Capture the cell that displays the provided text and extract its (X, Y) central coordinate. 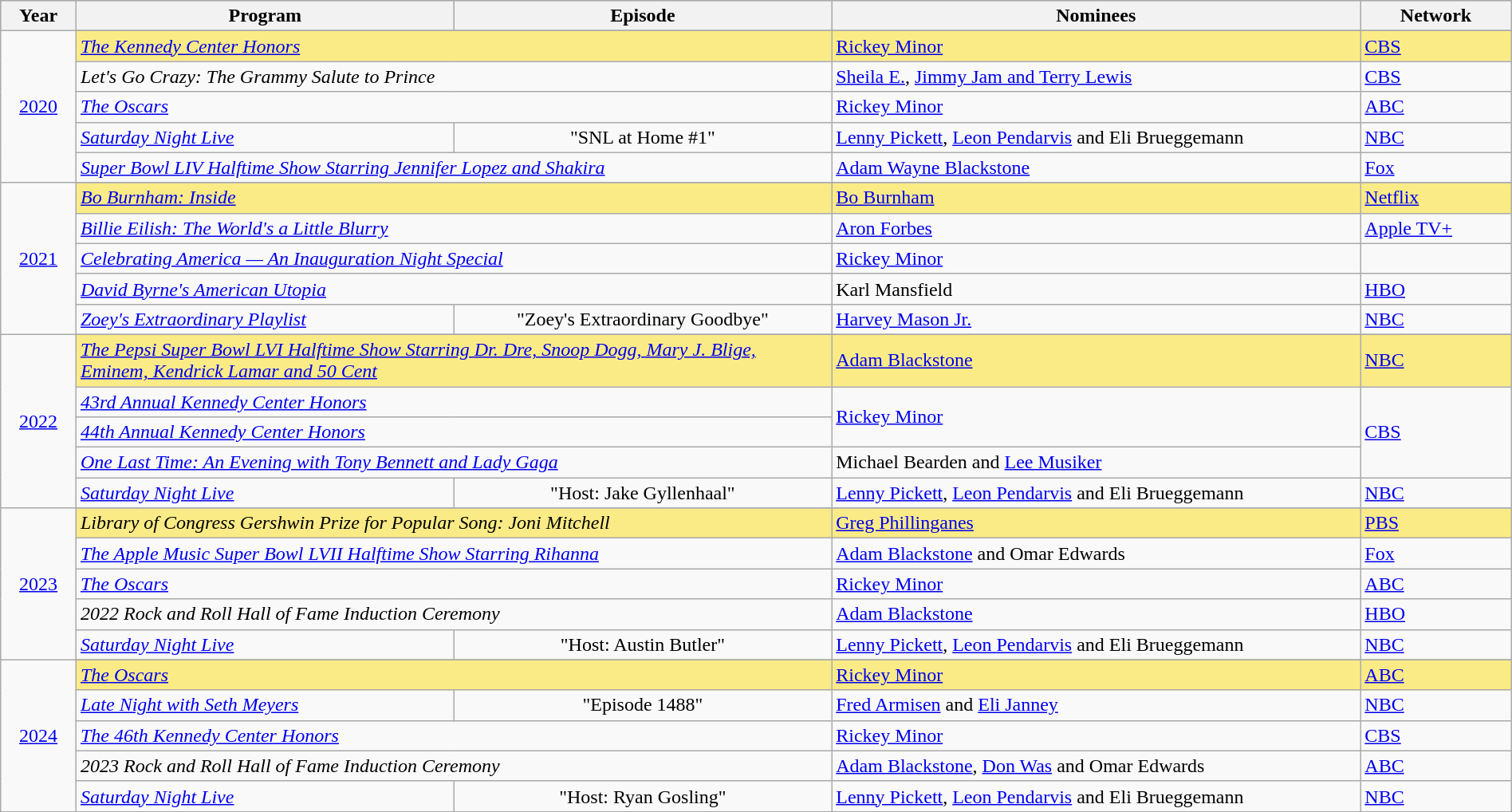
2022 Rock and Roll Hall of Fame Induction Ceremony (453, 614)
One Last Time: An Evening with Tony Bennett and Lady Gaga (453, 463)
Apple TV+ (1435, 228)
Program (265, 16)
Sheila E., Jimmy Jam and Terry Lewis (1096, 77)
PBS (1435, 523)
"Episode 1488" (643, 705)
Karl Mansfield (1096, 289)
44th Annual Kennedy Center Honors (453, 432)
Adam Blackstone, Don Was and Omar Edwards (1096, 766)
2023 (38, 584)
Bo Burnham: Inside (453, 198)
David Byrne's American Utopia (453, 289)
The Pepsi Super Bowl LVI Halftime Show Starring Dr. Dre, Snoop Dogg, Mary J. Blige, Eminem, Kendrick Lamar and 50 Cent (453, 361)
Michael Bearden and Lee Musiker (1096, 463)
2022 (38, 421)
Nominees (1096, 16)
Aron Forbes (1096, 228)
2023 Rock and Roll Hall of Fame Induction Ceremony (453, 766)
2024 (38, 735)
Late Night with Seth Meyers (265, 705)
2021 (38, 258)
43rd Annual Kennedy Center Honors (453, 401)
Netflix (1435, 198)
"Zoey's Extraordinary Goodbye" (643, 319)
The Apple Music Super Bowl LVII Halftime Show Starring Rihanna (453, 554)
Zoey's Extraordinary Playlist (265, 319)
Greg Phillinganes (1096, 523)
Bo Burnham (1096, 198)
2020 (38, 107)
Adam Wayne Blackstone (1096, 168)
Year (38, 16)
Network (1435, 16)
"Host: Ryan Gosling" (643, 796)
Let's Go Crazy: The Grammy Salute to Prince (453, 77)
Harvey Mason Jr. (1096, 319)
Library of Congress Gershwin Prize for Popular Song: Joni Mitchell (453, 523)
Super Bowl LIV Halftime Show Starring Jennifer Lopez and Shakira (453, 168)
"Host: Jake Gyllenhaal" (643, 493)
Episode (643, 16)
The Kennedy Center Honors (453, 46)
"Host: Austin Butler" (643, 644)
The 46th Kennedy Center Honors (453, 735)
"SNL at Home #1" (643, 137)
Adam Blackstone and Omar Edwards (1096, 554)
Fred Armisen and Eli Janney (1096, 705)
Billie Eilish: The World's a Little Blurry (453, 228)
Celebrating America — An Inauguration Night Special (453, 258)
